Find where the given text appears and provide that cell's center as [X, Y] coordinate. 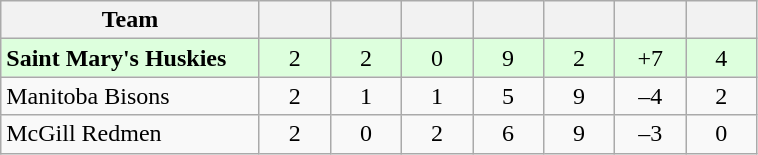
+7 [650, 58]
McGill Redmen [130, 134]
Saint Mary's Huskies [130, 58]
–4 [650, 96]
6 [508, 134]
Team [130, 20]
–3 [650, 134]
4 [722, 58]
5 [508, 96]
Manitoba Bisons [130, 96]
